From the cell containing the given text, extract its center point as [x, y] coordinate. 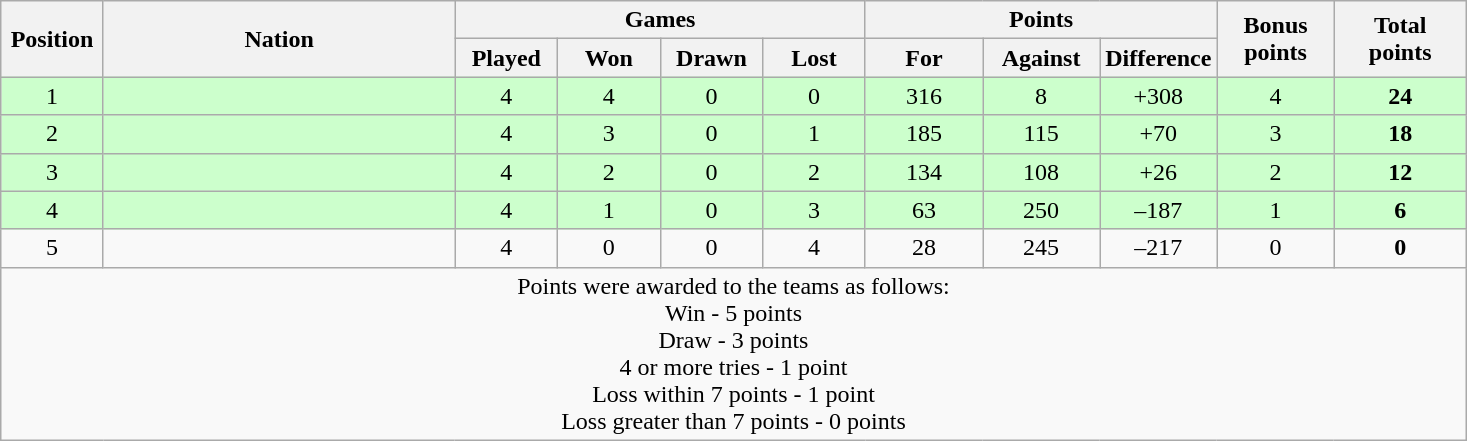
–187 [1158, 210]
Totalpoints [1400, 39]
245 [1040, 248]
250 [1040, 210]
Games [660, 20]
63 [924, 210]
For [924, 58]
Played [506, 58]
Drawn [712, 58]
28 [924, 248]
8 [1040, 96]
+308 [1158, 96]
Difference [1158, 58]
6 [1400, 210]
–217 [1158, 248]
115 [1040, 134]
108 [1040, 172]
18 [1400, 134]
Bonuspoints [1276, 39]
185 [924, 134]
Against [1040, 58]
Nation [279, 39]
5 [52, 248]
+70 [1158, 134]
Position [52, 39]
Won [610, 58]
+26 [1158, 172]
134 [924, 172]
316 [924, 96]
Points [1041, 20]
Lost [814, 58]
12 [1400, 172]
24 [1400, 96]
